Find where the given text appears and provide that cell's center as [x, y] coordinate. 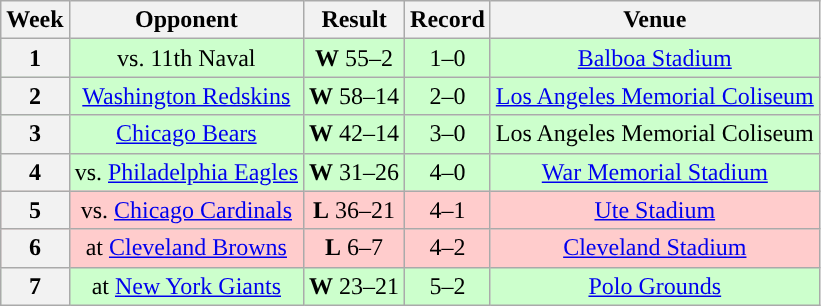
W 58–14 [354, 96]
vs. Chicago Cardinals [186, 210]
7 [35, 286]
Chicago Bears [186, 134]
vs. Philadelphia Eagles [186, 172]
4–1 [448, 210]
Result [354, 20]
5 [35, 210]
1 [35, 58]
W 31–26 [354, 172]
Record [448, 20]
at Cleveland Browns [186, 248]
Opponent [186, 20]
1–0 [448, 58]
Venue [654, 20]
5–2 [448, 286]
Week [35, 20]
4 [35, 172]
4–2 [448, 248]
4–0 [448, 172]
Ute Stadium [654, 210]
Washington Redskins [186, 96]
2–0 [448, 96]
6 [35, 248]
3 [35, 134]
W 42–14 [354, 134]
L 36–21 [354, 210]
2 [35, 96]
L 6–7 [354, 248]
Cleveland Stadium [654, 248]
War Memorial Stadium [654, 172]
3–0 [448, 134]
Polo Grounds [654, 286]
at New York Giants [186, 286]
W 23–21 [354, 286]
W 55–2 [354, 58]
Balboa Stadium [654, 58]
vs. 11th Naval [186, 58]
